Extract the [x, y] coordinate from the center of the cell holding the provided text.  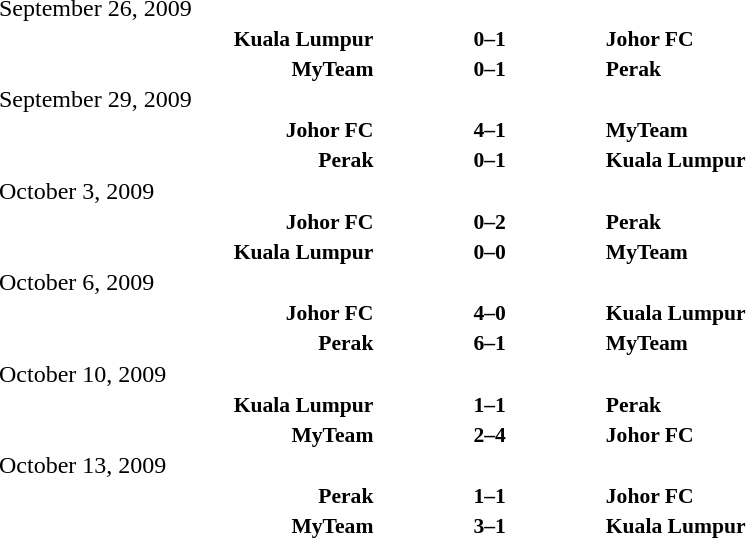
6–1 [489, 343]
0–0 [489, 252]
4–0 [489, 313]
0–2 [489, 222]
4–1 [489, 130]
2–4 [489, 434]
